Capture the cell that displays the provided text and extract its (x, y) central coordinate. 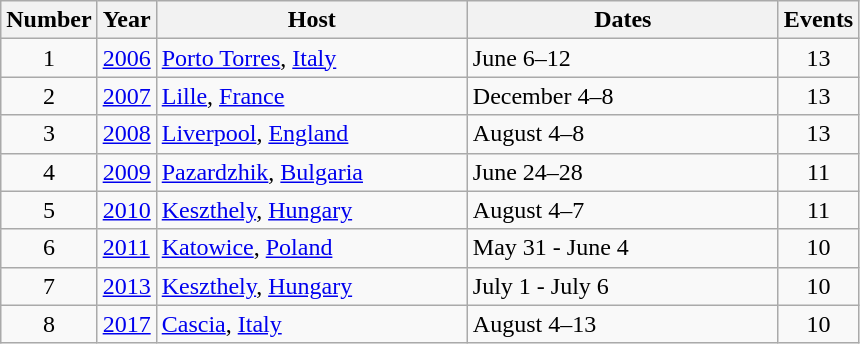
Dates (622, 20)
May 31 - June 4 (622, 248)
Lille, France (312, 96)
Year (126, 20)
2006 (126, 58)
2009 (126, 172)
Pazardzhik, Bulgaria (312, 172)
2011 (126, 248)
2008 (126, 134)
5 (49, 210)
Number (49, 20)
December 4–8 (622, 96)
3 (49, 134)
Katowice, Poland (312, 248)
August 4–7 (622, 210)
2 (49, 96)
Events (818, 20)
August 4–13 (622, 324)
2013 (126, 286)
June 24–28 (622, 172)
7 (49, 286)
August 4–8 (622, 134)
4 (49, 172)
Cascia, Italy (312, 324)
6 (49, 248)
2007 (126, 96)
8 (49, 324)
2010 (126, 210)
Porto Torres, Italy (312, 58)
2017 (126, 324)
July 1 - July 6 (622, 286)
Host (312, 20)
June 6–12 (622, 58)
Liverpool, England (312, 134)
1 (49, 58)
